Output the (x, y) coordinate of the center of the cell containing the given text.  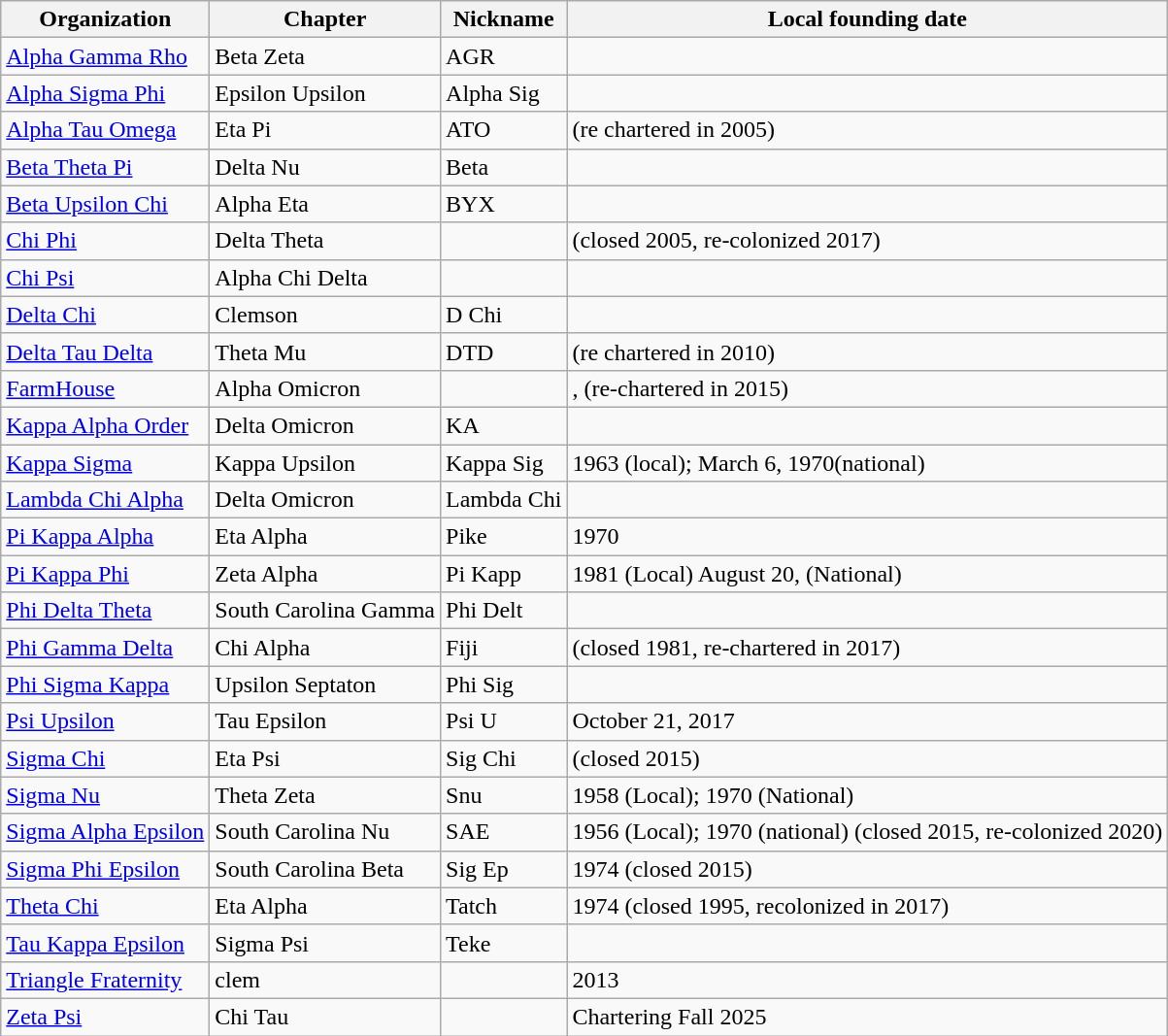
2013 (868, 980)
Lambda Chi Alpha (105, 500)
Pi Kappa Alpha (105, 537)
Sigma Phi Epsilon (105, 869)
Zeta Alpha (325, 574)
Alpha Sigma Phi (105, 93)
Sig Chi (504, 758)
BYX (504, 204)
(closed 2005, re-colonized 2017) (868, 241)
ATO (504, 130)
Chi Psi (105, 278)
Tau Epsilon (325, 721)
Sigma Chi (105, 758)
D Chi (504, 315)
AGR (504, 56)
Chi Tau (325, 1017)
Sigma Psi (325, 943)
1974 (closed 1995, recolonized in 2017) (868, 906)
Phi Sig (504, 685)
Teke (504, 943)
1970 (868, 537)
Kappa Alpha Order (105, 425)
DTD (504, 351)
Psi U (504, 721)
Delta Chi (105, 315)
1963 (local); March 6, 1970(national) (868, 463)
Phi Delt (504, 611)
South Carolina Gamma (325, 611)
Pike (504, 537)
Chartering Fall 2025 (868, 1017)
Nickname (504, 19)
Sigma Alpha Epsilon (105, 832)
Alpha Sig (504, 93)
Tau Kappa Epsilon (105, 943)
1958 (Local); 1970 (National) (868, 795)
South Carolina Nu (325, 832)
Delta Theta (325, 241)
Alpha Gamma Rho (105, 56)
Theta Chi (105, 906)
Tatch (504, 906)
Local founding date (868, 19)
FarmHouse (105, 388)
Organization (105, 19)
(re chartered in 2005) (868, 130)
Psi Upsilon (105, 721)
KA (504, 425)
clem (325, 980)
1956 (Local); 1970 (national) (closed 2015, re-colonized 2020) (868, 832)
, (re-chartered in 2015) (868, 388)
Lambda Chi (504, 500)
Kappa Upsilon (325, 463)
Chi Phi (105, 241)
Fiji (504, 648)
Upsilon Septaton (325, 685)
October 21, 2017 (868, 721)
Phi Sigma Kappa (105, 685)
(re chartered in 2010) (868, 351)
Kappa Sig (504, 463)
Zeta Psi (105, 1017)
Beta Zeta (325, 56)
Snu (504, 795)
Alpha Tau Omega (105, 130)
Kappa Sigma (105, 463)
1974 (closed 2015) (868, 869)
Theta Mu (325, 351)
Phi Gamma Delta (105, 648)
Eta Psi (325, 758)
Beta Theta Pi (105, 167)
Beta (504, 167)
Pi Kapp (504, 574)
(closed 1981, re-chartered in 2017) (868, 648)
Theta Zeta (325, 795)
1981 (Local) August 20, (National) (868, 574)
Chapter (325, 19)
Triangle Fraternity (105, 980)
Alpha Chi Delta (325, 278)
Alpha Omicron (325, 388)
Pi Kappa Phi (105, 574)
Beta Upsilon Chi (105, 204)
Sigma Nu (105, 795)
Clemson (325, 315)
Sig Ep (504, 869)
Alpha Eta (325, 204)
Eta Pi (325, 130)
Chi Alpha (325, 648)
Delta Nu (325, 167)
Phi Delta Theta (105, 611)
Delta Tau Delta (105, 351)
SAE (504, 832)
South Carolina Beta (325, 869)
Epsilon Upsilon (325, 93)
(closed 2015) (868, 758)
